From the cell containing the given text, extract its center point as [x, y] coordinate. 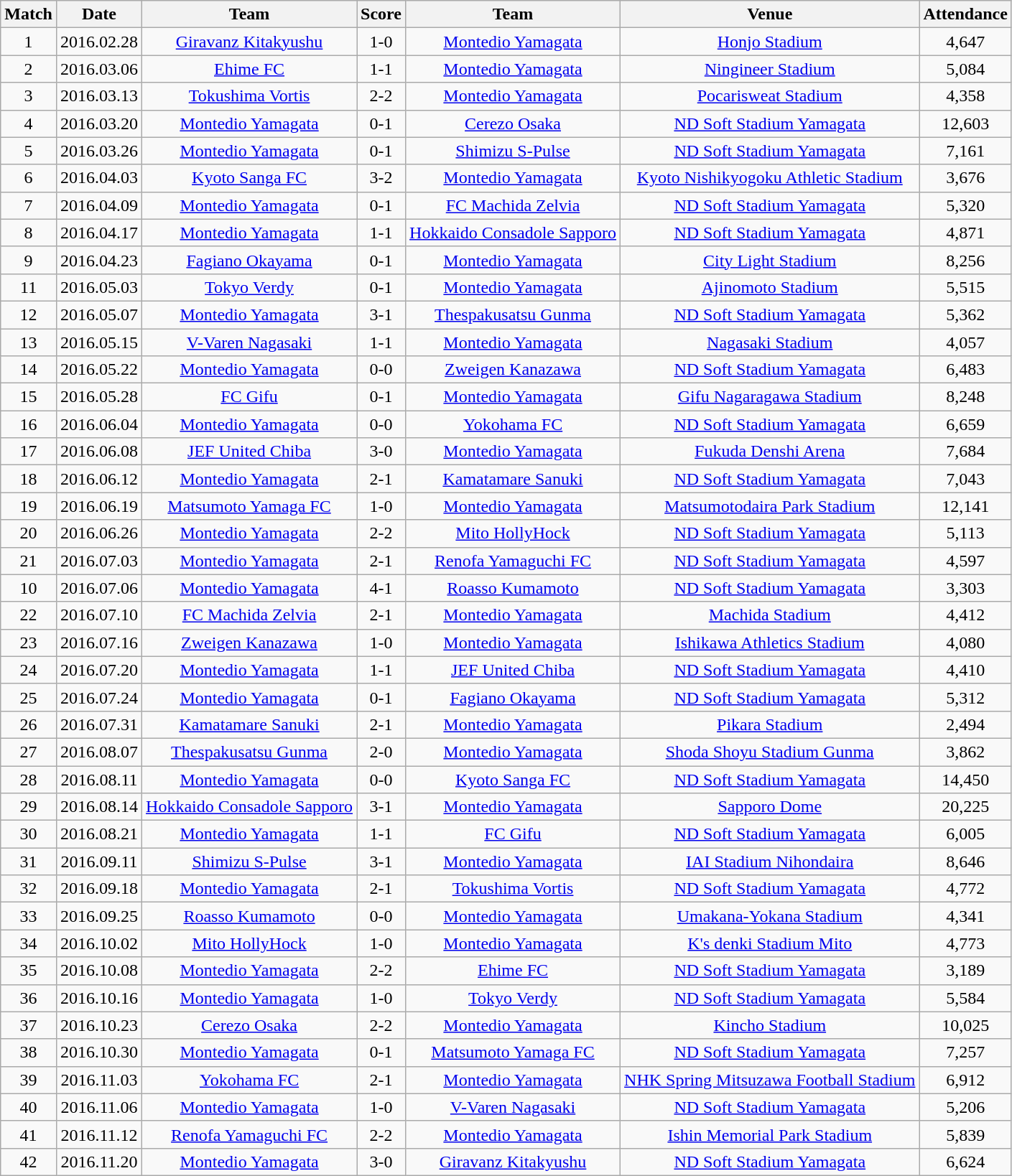
IAI Stadium Nihondaira [770, 862]
4-1 [381, 588]
City Light Stadium [770, 260]
2016.03.13 [99, 96]
3 [29, 96]
2016.09.18 [99, 889]
2016.08.21 [99, 834]
7,257 [965, 1053]
5,312 [965, 697]
9 [29, 260]
Pocarisweat Stadium [770, 96]
27 [29, 752]
Matsumotodaira Park Stadium [770, 506]
1 [29, 42]
18 [29, 479]
7,043 [965, 479]
14 [29, 370]
Venue [770, 14]
8,256 [965, 260]
K's denki Stadium Mito [770, 943]
39 [29, 1080]
12,603 [965, 123]
2,494 [965, 724]
Attendance [965, 14]
37 [29, 1025]
31 [29, 862]
Ningineer Stadium [770, 69]
8,646 [965, 862]
2016.10.02 [99, 943]
15 [29, 397]
Kyoto Nishikyogoku Athletic Stadium [770, 178]
25 [29, 697]
Match [29, 14]
10,025 [965, 1025]
2016.06.12 [99, 479]
14,450 [965, 779]
41 [29, 1134]
4 [29, 123]
2016.10.08 [99, 971]
5,206 [965, 1107]
2016.07.03 [99, 561]
2016.03.26 [99, 151]
16 [29, 424]
4,597 [965, 561]
3,303 [965, 588]
Fukuda Denshi Arena [770, 452]
3,189 [965, 971]
2016.05.03 [99, 287]
Gifu Nagaragawa Stadium [770, 397]
Ishin Memorial Park Stadium [770, 1134]
2016.03.06 [99, 69]
Ishikawa Athletics Stadium [770, 643]
30 [29, 834]
2016.02.28 [99, 42]
2016.09.11 [99, 862]
6 [29, 178]
32 [29, 889]
12,141 [965, 506]
4,410 [965, 670]
23 [29, 643]
38 [29, 1053]
Nagasaki Stadium [770, 342]
2016.05.07 [99, 314]
NHK Spring Mitsuzawa Football Stadium [770, 1080]
2016.07.20 [99, 670]
4,080 [965, 643]
3-2 [381, 178]
2016.06.19 [99, 506]
2016.05.22 [99, 370]
20,225 [965, 807]
7,161 [965, 151]
2016.07.31 [99, 724]
2016.08.14 [99, 807]
22 [29, 615]
36 [29, 998]
8 [29, 233]
Score [381, 14]
Shoda Shoyu Stadium Gunma [770, 752]
2016.06.04 [99, 424]
35 [29, 971]
13 [29, 342]
2016.07.24 [99, 697]
24 [29, 670]
12 [29, 314]
2016.07.06 [99, 588]
11 [29, 287]
4,412 [965, 615]
10 [29, 588]
19 [29, 506]
2016.04.23 [99, 260]
34 [29, 943]
2016.11.06 [99, 1107]
4,773 [965, 943]
8,248 [965, 397]
2016.08.07 [99, 752]
5,515 [965, 287]
Machida Stadium [770, 615]
2016.07.16 [99, 643]
Kincho Stadium [770, 1025]
2016.04.09 [99, 205]
7 [29, 205]
6,659 [965, 424]
5,584 [965, 998]
3,676 [965, 178]
20 [29, 533]
5,362 [965, 314]
4,341 [965, 916]
4,772 [965, 889]
2016.05.15 [99, 342]
5,113 [965, 533]
2 [29, 69]
2016.04.03 [99, 178]
2016.10.16 [99, 998]
2016.11.12 [99, 1134]
2016.10.30 [99, 1053]
2016.10.23 [99, 1025]
2016.04.17 [99, 233]
2-0 [381, 752]
6,483 [965, 370]
2016.11.03 [99, 1080]
2016.05.28 [99, 397]
Ajinomoto Stadium [770, 287]
2016.11.20 [99, 1162]
4,057 [965, 342]
2016.06.08 [99, 452]
3,862 [965, 752]
7,684 [965, 452]
Sapporo Dome [770, 807]
2016.06.26 [99, 533]
2016.09.25 [99, 916]
4,871 [965, 233]
2016.07.10 [99, 615]
33 [29, 916]
17 [29, 452]
29 [29, 807]
Umakana-Yokana Stadium [770, 916]
40 [29, 1107]
28 [29, 779]
26 [29, 724]
21 [29, 561]
Honjo Stadium [770, 42]
6,624 [965, 1162]
42 [29, 1162]
5,320 [965, 205]
4,647 [965, 42]
Pikara Stadium [770, 724]
5,084 [965, 69]
6,912 [965, 1080]
5 [29, 151]
Date [99, 14]
2016.08.11 [99, 779]
5,839 [965, 1134]
6,005 [965, 834]
4,358 [965, 96]
2016.03.20 [99, 123]
